Find where the given text appears and provide that cell's center as [x, y] coordinate. 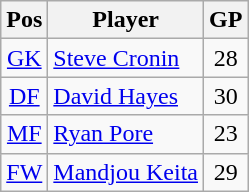
30 [226, 96]
GK [24, 58]
Ryan Pore [126, 134]
23 [226, 134]
Pos [24, 20]
DF [24, 96]
GP [226, 20]
28 [226, 58]
David Hayes [126, 96]
MF [24, 134]
Mandjou Keita [126, 172]
29 [226, 172]
Steve Cronin [126, 58]
FW [24, 172]
Player [126, 20]
